Pinpoint the cell where the given text exists, returning its (x, y) midpoint coordinate. 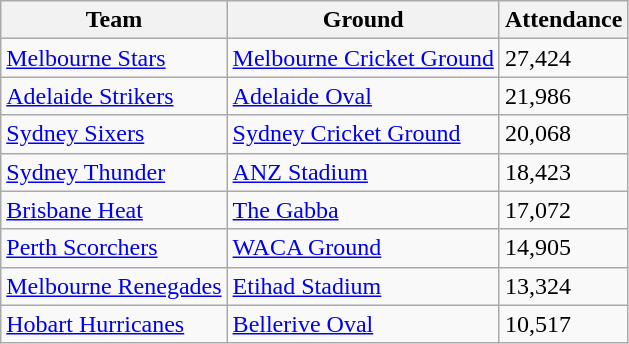
Team (114, 20)
WACA Ground (363, 248)
ANZ Stadium (363, 172)
20,068 (563, 134)
Ground (363, 20)
Sydney Sixers (114, 134)
17,072 (563, 210)
Hobart Hurricanes (114, 324)
Bellerive Oval (363, 324)
The Gabba (363, 210)
Sydney Thunder (114, 172)
14,905 (563, 248)
18,423 (563, 172)
10,517 (563, 324)
Adelaide Strikers (114, 96)
Melbourne Renegades (114, 286)
Melbourne Cricket Ground (363, 58)
21,986 (563, 96)
Sydney Cricket Ground (363, 134)
27,424 (563, 58)
Etihad Stadium (363, 286)
Perth Scorchers (114, 248)
Melbourne Stars (114, 58)
Adelaide Oval (363, 96)
Brisbane Heat (114, 210)
13,324 (563, 286)
Attendance (563, 20)
